Find where the given text appears and provide that cell's center as (x, y) coordinate. 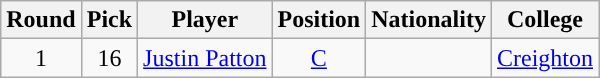
16 (109, 58)
C (319, 58)
Round (41, 20)
Position (319, 20)
Player (205, 20)
Justin Patton (205, 58)
1 (41, 58)
College (544, 20)
Nationality (429, 20)
Pick (109, 20)
Creighton (544, 58)
